Determine the [x, y] coordinate at the center of the cell enclosing the given text.  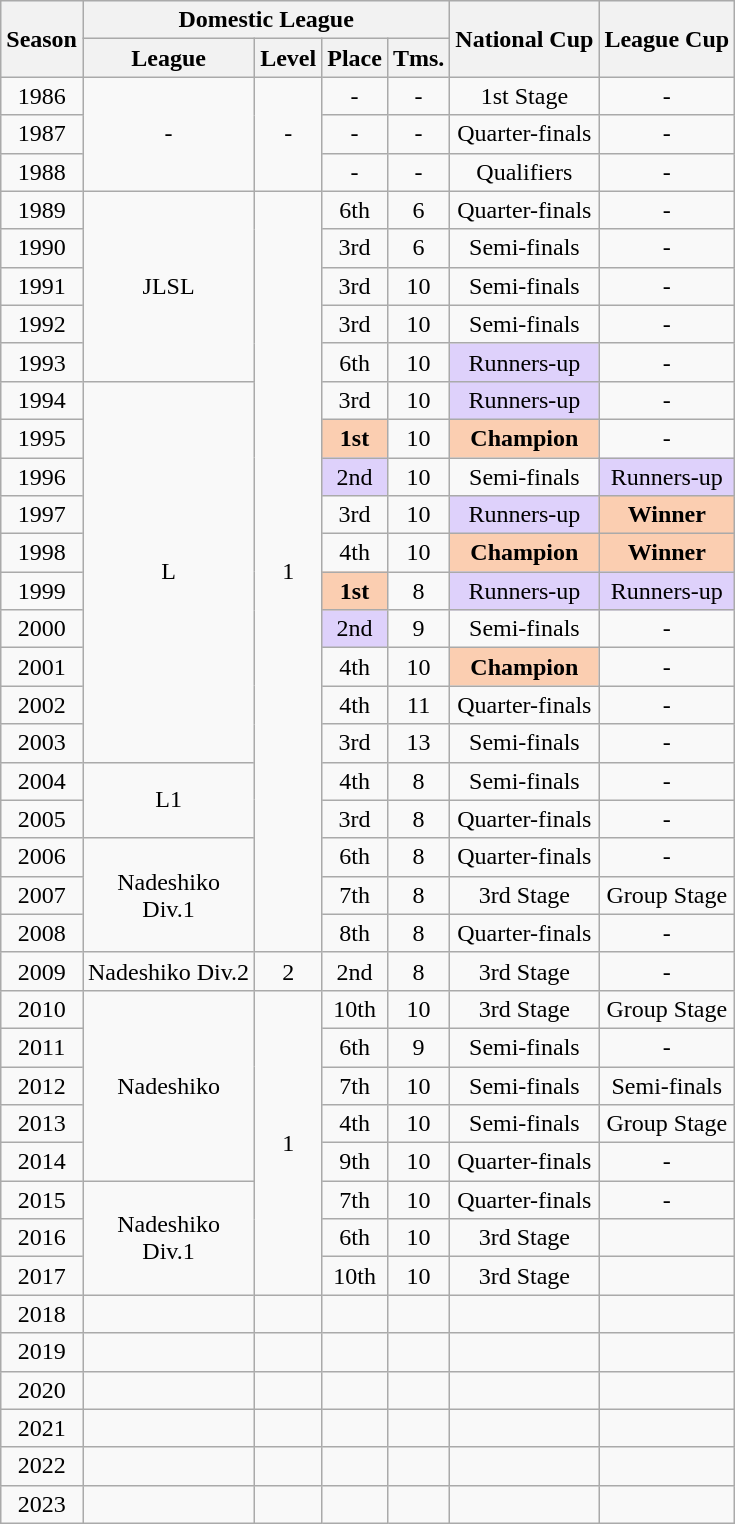
1994 [42, 400]
Nadeshiko Div.2 [168, 971]
2022 [42, 1466]
L [168, 572]
Nadeshiko [168, 1085]
1986 [42, 96]
2010 [42, 1009]
1997 [42, 515]
Domestic League [266, 20]
1989 [42, 210]
2008 [42, 933]
2001 [42, 667]
13 [418, 743]
Level [288, 58]
1993 [42, 362]
2006 [42, 857]
2016 [42, 1238]
1996 [42, 477]
2021 [42, 1428]
2012 [42, 1085]
Place [355, 58]
2018 [42, 1314]
2 [288, 971]
2005 [42, 819]
1995 [42, 438]
JLSL [168, 286]
2023 [42, 1504]
2004 [42, 781]
1999 [42, 591]
2007 [42, 895]
2014 [42, 1162]
League [168, 58]
9th [355, 1162]
8th [355, 933]
2015 [42, 1200]
1991 [42, 286]
2000 [42, 629]
Qualifiers [524, 172]
1992 [42, 324]
1st Stage [524, 96]
11 [418, 705]
1987 [42, 134]
2019 [42, 1352]
1988 [42, 172]
2013 [42, 1124]
National Cup [524, 39]
Tms. [418, 58]
L1 [168, 800]
League Cup [667, 39]
1990 [42, 248]
2011 [42, 1047]
Season [42, 39]
2003 [42, 743]
NadeshikoDiv.1 [168, 1238]
2009 [42, 971]
2002 [42, 705]
Nadeshiko Div.1 [168, 895]
2020 [42, 1390]
1998 [42, 553]
2017 [42, 1276]
